Pinpoint the cell where the given text exists, returning its [X, Y] midpoint coordinate. 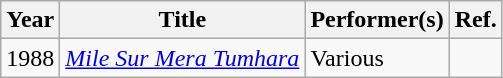
1988 [30, 58]
Year [30, 20]
Various [377, 58]
Performer(s) [377, 20]
Mile Sur Mera Tumhara [182, 58]
Title [182, 20]
Ref. [476, 20]
